Capture the cell that displays the provided text and extract its (x, y) central coordinate. 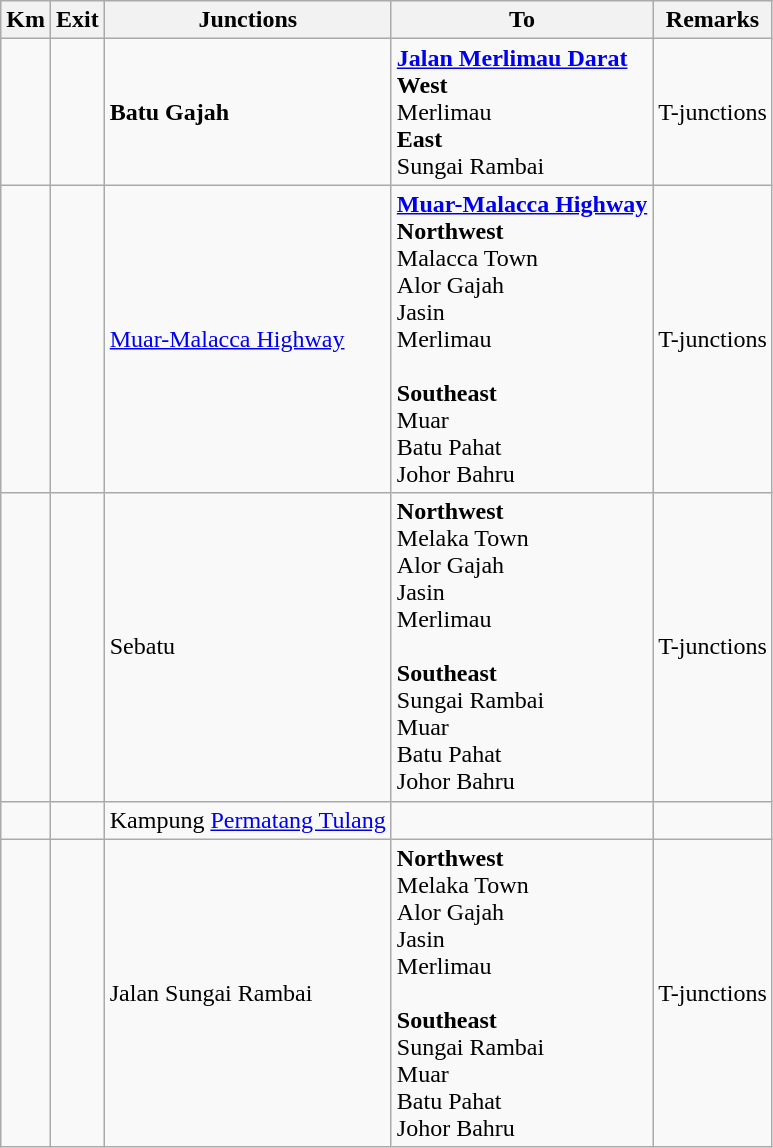
Kampung Permatang Tulang (248, 820)
To (522, 20)
Remarks (713, 20)
Exit (77, 20)
Jalan Sungai Rambai (248, 993)
Muar-Malacca HighwayNorthwest Malacca Town Alor Gajah JasinMerlimauSoutheast Muar Batu Pahat Johor Bahru (522, 339)
Sebatu (248, 647)
Batu Gajah (248, 112)
Junctions (248, 20)
Km (26, 20)
Muar-Malacca Highway (248, 339)
Jalan Merlimau DaratWest MerlimauEastSungai Rambai (522, 112)
